For the text-containing cell, return its midpoint in (x, y) coordinate format. 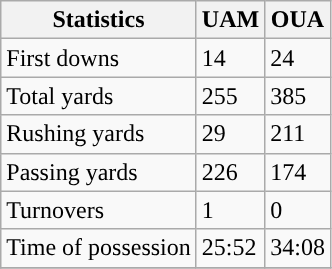
Turnovers (99, 210)
174 (298, 172)
Time of possession (99, 248)
First downs (99, 58)
34:08 (298, 248)
Rushing yards (99, 134)
24 (298, 58)
1 (230, 210)
Passing yards (99, 172)
255 (230, 96)
211 (298, 134)
Statistics (99, 20)
OUA (298, 20)
0 (298, 210)
226 (230, 172)
UAM (230, 20)
385 (298, 96)
25:52 (230, 248)
Total yards (99, 96)
29 (230, 134)
14 (230, 58)
